Detect which cell encompasses the target text, then output its [x, y] center coordinate. 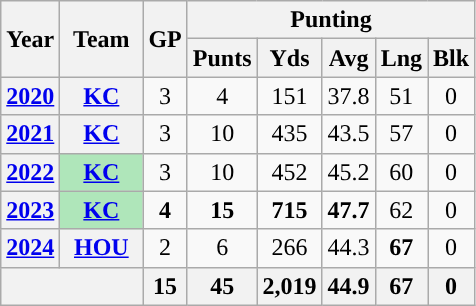
Team [102, 39]
715 [290, 210]
2020 [30, 96]
Punts [222, 58]
47.7 [348, 210]
Avg [348, 58]
44.3 [348, 248]
Blk [452, 58]
6 [222, 248]
45.2 [348, 172]
HOU [102, 248]
2022 [30, 172]
Punting [330, 20]
60 [401, 172]
37.8 [348, 96]
57 [401, 134]
266 [290, 248]
2024 [30, 248]
Year [30, 39]
62 [401, 210]
45 [222, 286]
Yds [290, 58]
2,019 [290, 286]
43.5 [348, 134]
151 [290, 96]
44.9 [348, 286]
2 [165, 248]
Lng [401, 58]
2023 [30, 210]
51 [401, 96]
GP [165, 39]
435 [290, 134]
452 [290, 172]
2021 [30, 134]
